Return (x, y) of the center of cell containing provided text 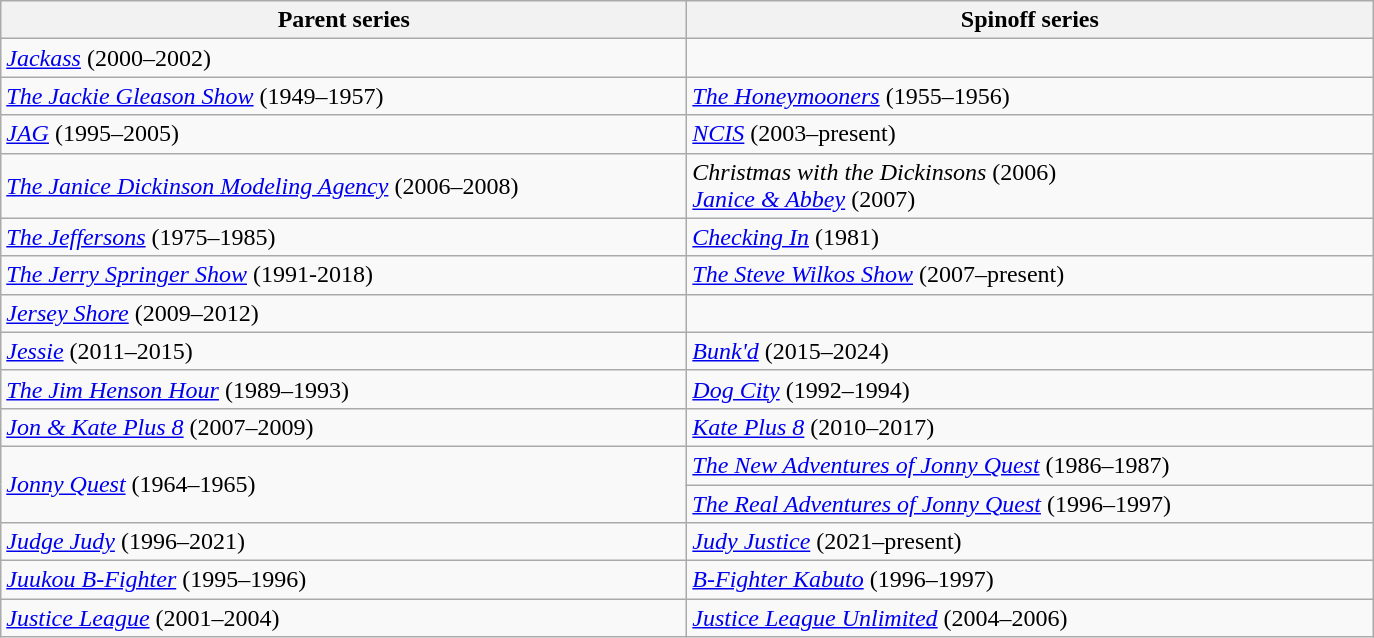
The Jerry Springer Show (1991-2018) (344, 275)
The Real Adventures of Jonny Quest (1996–1997) (1030, 503)
Judge Judy (1996–2021) (344, 542)
Parent series (344, 20)
The New Adventures of Jonny Quest (1986–1987) (1030, 465)
Justice League (2001–2004) (344, 618)
B-Fighter Kabuto (1996–1997) (1030, 580)
Bunk'd (2015–2024) (1030, 351)
Jon & Kate Plus 8 (2007–2009) (344, 427)
Jessie (2011–2015) (344, 351)
The Janice Dickinson Modeling Agency (2006–2008) (344, 186)
NCIS (2003–present) (1030, 134)
The Honeymooners (1955–1956) (1030, 96)
Checking In (1981) (1030, 237)
The Jeffersons (1975–1985) (344, 237)
Kate Plus 8 (2010–2017) (1030, 427)
Dog City (1992–1994) (1030, 389)
Justice League Unlimited (2004–2006) (1030, 618)
The Steve Wilkos Show (2007–present) (1030, 275)
JAG (1995–2005) (344, 134)
Juukou B-Fighter (1995–1996) (344, 580)
Spinoff series (1030, 20)
Jackass (2000–2002) (344, 58)
Jersey Shore (2009–2012) (344, 313)
Jonny Quest (1964–1965) (344, 484)
The Jim Henson Hour (1989–1993) (344, 389)
Christmas with the Dickinsons (2006)Janice & Abbey (2007) (1030, 186)
Judy Justice (2021–present) (1030, 542)
The Jackie Gleason Show (1949–1957) (344, 96)
